Find where the given text appears and provide that cell's center as [X, Y] coordinate. 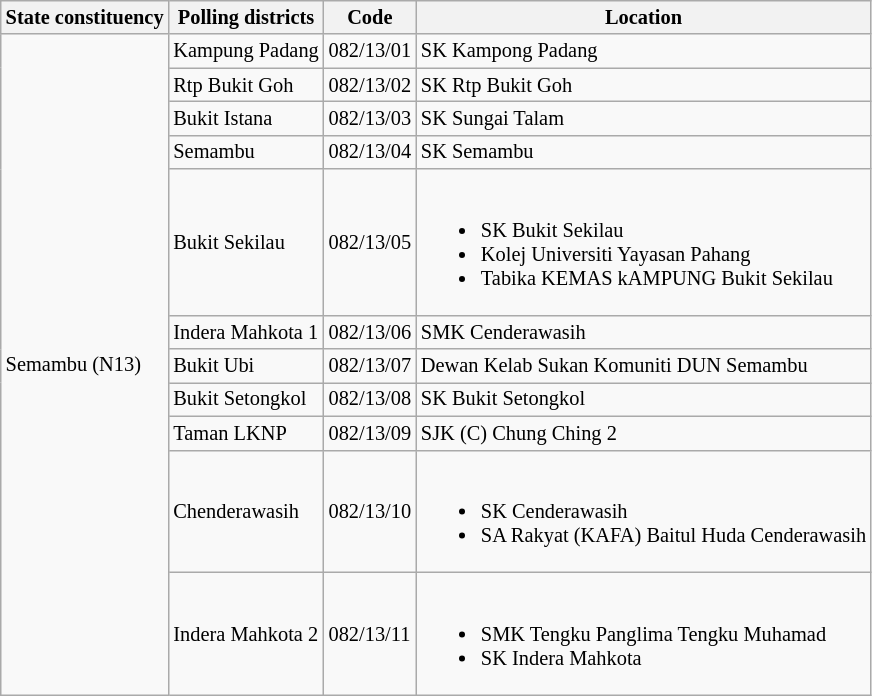
Bukit Ubi [246, 366]
SK Sungai Talam [644, 118]
082/13/05 [370, 242]
082/13/03 [370, 118]
Bukit Istana [246, 118]
082/13/07 [370, 366]
082/13/02 [370, 85]
Bukit Setongkol [246, 399]
Kampung Padang [246, 51]
Semambu [246, 152]
Location [644, 17]
Code [370, 17]
Chenderawasih [246, 511]
Dewan Kelab Sukan Komuniti DUN Semambu [644, 366]
Taman LKNP [246, 433]
082/13/09 [370, 433]
Indera Mahkota 2 [246, 633]
082/13/10 [370, 511]
SK Rtp Bukit Goh [644, 85]
State constituency [85, 17]
SMK Cenderawasih [644, 332]
Bukit Sekilau [246, 242]
082/13/04 [370, 152]
082/13/11 [370, 633]
SMK Tengku Panglima Tengku MuhamadSK Indera Mahkota [644, 633]
Rtp Bukit Goh [246, 85]
Indera Mahkota 1 [246, 332]
SJK (C) Chung Ching 2 [644, 433]
SK Bukit Setongkol [644, 399]
SK CenderawasihSA Rakyat (KAFA) Baitul Huda Cenderawasih [644, 511]
Semambu (N13) [85, 364]
SK Kampong Padang [644, 51]
SK Bukit SekilauKolej Universiti Yayasan PahangTabika KEMAS kAMPUNG Bukit Sekilau [644, 242]
082/13/06 [370, 332]
082/13/08 [370, 399]
SK Semambu [644, 152]
Polling districts [246, 17]
082/13/01 [370, 51]
